Locate the cell with the specified text and output its (X, Y) center coordinate. 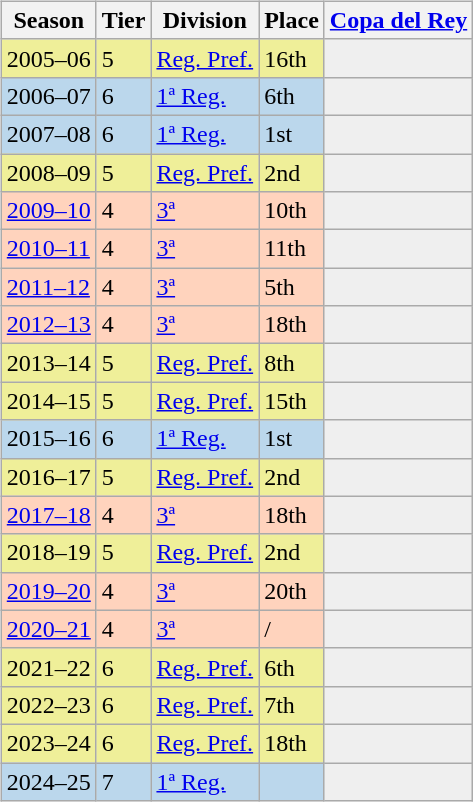
2013–14 (48, 363)
16th (292, 58)
Division (205, 20)
11th (292, 249)
2022–23 (48, 705)
2011–12 (48, 287)
2009–10 (48, 211)
2010–11 (48, 249)
5th (292, 287)
2007–08 (48, 134)
2018–19 (48, 553)
Copa del Rey (398, 20)
15th (292, 401)
2012–13 (48, 325)
10th (292, 211)
2016–17 (48, 477)
2015–16 (48, 439)
Tier (124, 20)
2008–09 (48, 173)
2019–20 (48, 591)
2005–06 (48, 58)
Season (48, 20)
Place (292, 20)
2020–21 (48, 629)
7 (124, 781)
2017–18 (48, 515)
7th (292, 705)
20th (292, 591)
2023–24 (48, 743)
8th (292, 363)
2021–22 (48, 667)
2006–07 (48, 96)
/ (292, 629)
2024–25 (48, 781)
2014–15 (48, 401)
